Pinpoint the cell where the given text exists, returning its (X, Y) midpoint coordinate. 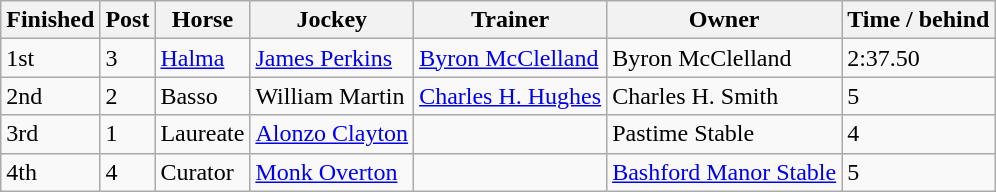
2nd (50, 96)
Curator (202, 172)
Alonzo Clayton (332, 134)
Horse (202, 20)
Post (128, 20)
3 (128, 58)
4th (50, 172)
Owner (724, 20)
1 (128, 134)
1st (50, 58)
Laureate (202, 134)
James Perkins (332, 58)
William Martin (332, 96)
Trainer (510, 20)
Monk Overton (332, 172)
Time / behind (918, 20)
3rd (50, 134)
2:37.50 (918, 58)
Bashford Manor Stable (724, 172)
Jockey (332, 20)
Charles H. Smith (724, 96)
Pastime Stable (724, 134)
2 (128, 96)
Basso (202, 96)
Charles H. Hughes (510, 96)
Finished (50, 20)
Halma (202, 58)
